Scan for the cell matching the given text and deliver its (x, y) coordinate at center. 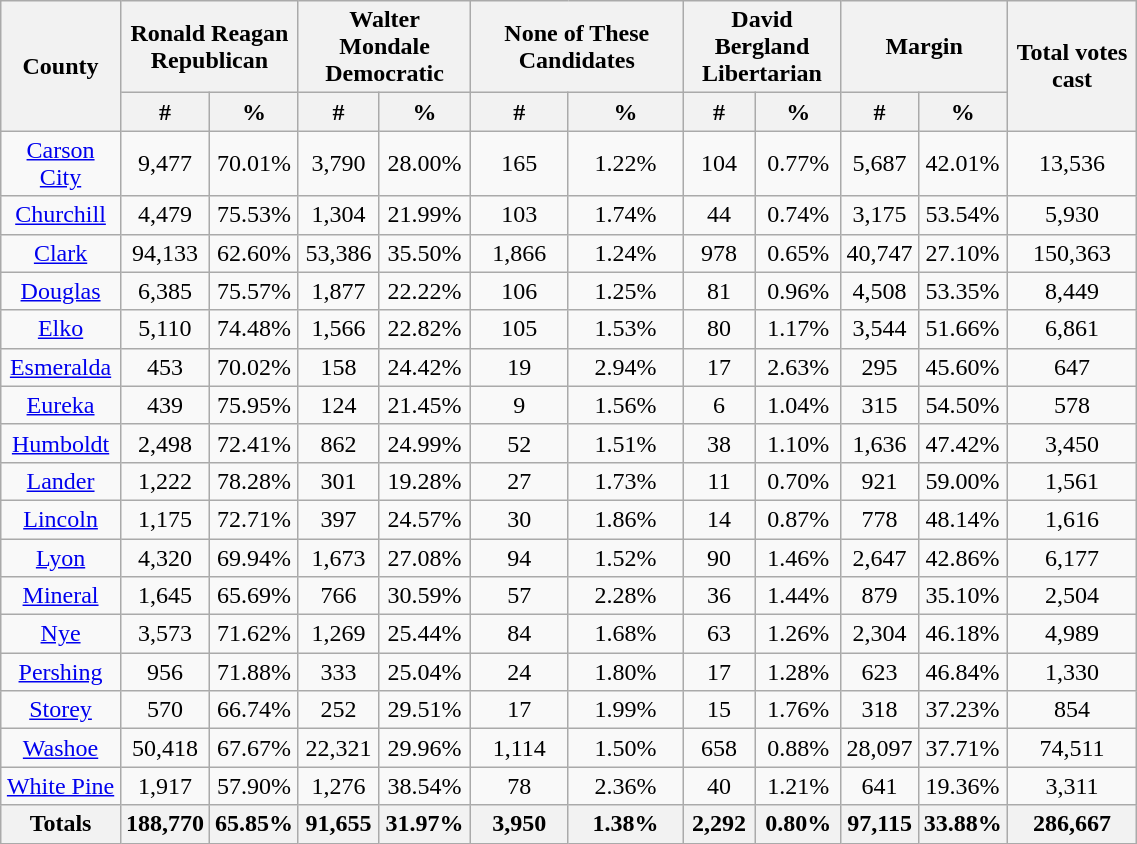
2.36% (626, 786)
19 (520, 367)
46.18% (962, 634)
854 (1072, 710)
1.86% (626, 519)
25.44% (424, 634)
Clark (61, 253)
None of These Candidates (577, 47)
315 (880, 405)
25.04% (424, 672)
1.46% (798, 557)
1.52% (626, 557)
53,386 (338, 253)
24.42% (424, 367)
570 (164, 710)
318 (880, 710)
91,655 (338, 824)
57.90% (254, 786)
38 (719, 443)
0.77% (798, 164)
27.08% (424, 557)
3,950 (520, 824)
97,115 (880, 824)
3,311 (1072, 786)
1,114 (520, 748)
1.74% (626, 215)
0.70% (798, 481)
4,508 (880, 291)
Mineral (61, 596)
5,110 (164, 329)
1.10% (798, 443)
1.22% (626, 164)
6,177 (1072, 557)
66.74% (254, 710)
74,511 (1072, 748)
14 (719, 519)
1.53% (626, 329)
22.82% (424, 329)
62.60% (254, 253)
1.73% (626, 481)
862 (338, 443)
150,363 (1072, 253)
15 (719, 710)
11 (719, 481)
0.80% (798, 824)
1,269 (338, 634)
1.38% (626, 824)
1.17% (798, 329)
Storey (61, 710)
27.10% (962, 253)
1,877 (338, 291)
333 (338, 672)
Ronald ReaganRepublican (209, 47)
Total votes cast (1072, 66)
Eureka (61, 405)
30.59% (424, 596)
Walter MondaleDemocratic (384, 47)
75.95% (254, 405)
6,385 (164, 291)
75.53% (254, 215)
578 (1072, 405)
36 (719, 596)
Pershing (61, 672)
0.74% (798, 215)
956 (164, 672)
1,330 (1072, 672)
1.80% (626, 672)
1.68% (626, 634)
57 (520, 596)
63 (719, 634)
30 (520, 519)
52 (520, 443)
1.44% (798, 596)
Lincoln (61, 519)
Nye (61, 634)
Margin (924, 47)
Esmeralda (61, 367)
White Pine (61, 786)
766 (338, 596)
295 (880, 367)
78.28% (254, 481)
165 (520, 164)
71.88% (254, 672)
Douglas (61, 291)
35.50% (424, 253)
921 (880, 481)
2.94% (626, 367)
4,479 (164, 215)
71.62% (254, 634)
103 (520, 215)
9,477 (164, 164)
21.99% (424, 215)
439 (164, 405)
22.22% (424, 291)
301 (338, 481)
42.86% (962, 557)
1,222 (164, 481)
1.26% (798, 634)
778 (880, 519)
94,133 (164, 253)
0.65% (798, 253)
1,917 (164, 786)
74.48% (254, 329)
397 (338, 519)
50,418 (164, 748)
70.01% (254, 164)
Churchill (61, 215)
188,770 (164, 824)
19.36% (962, 786)
72.71% (254, 519)
124 (338, 405)
28.00% (424, 164)
106 (520, 291)
1.24% (626, 253)
0.96% (798, 291)
Totals (61, 824)
40 (719, 786)
28,097 (880, 748)
72.41% (254, 443)
29.96% (424, 748)
1.56% (626, 405)
21.45% (424, 405)
53.54% (962, 215)
78 (520, 786)
1.28% (798, 672)
158 (338, 367)
47.42% (962, 443)
Humboldt (61, 443)
19.28% (424, 481)
33.88% (962, 824)
2,647 (880, 557)
1,866 (520, 253)
24.99% (424, 443)
5,930 (1072, 215)
252 (338, 710)
44 (719, 215)
54.50% (962, 405)
84 (520, 634)
5,687 (880, 164)
658 (719, 748)
6 (719, 405)
105 (520, 329)
35.10% (962, 596)
1.51% (626, 443)
1.21% (798, 786)
2.63% (798, 367)
453 (164, 367)
81 (719, 291)
1,175 (164, 519)
2,292 (719, 824)
David BerglandLibertarian (762, 47)
67.67% (254, 748)
3,790 (338, 164)
1.04% (798, 405)
65.69% (254, 596)
13,536 (1072, 164)
0.88% (798, 748)
0.87% (798, 519)
48.14% (962, 519)
Lander (61, 481)
286,667 (1072, 824)
6,861 (1072, 329)
37.71% (962, 748)
51.66% (962, 329)
27 (520, 481)
2,304 (880, 634)
59.00% (962, 481)
90 (719, 557)
1.99% (626, 710)
94 (520, 557)
104 (719, 164)
Carson City (61, 164)
1,304 (338, 215)
1.25% (626, 291)
2,498 (164, 443)
80 (719, 329)
65.85% (254, 824)
9 (520, 405)
978 (719, 253)
647 (1072, 367)
1,561 (1072, 481)
1,276 (338, 786)
1,636 (880, 443)
42.01% (962, 164)
879 (880, 596)
Lyon (61, 557)
1.76% (798, 710)
3,175 (880, 215)
4,989 (1072, 634)
45.60% (962, 367)
8,449 (1072, 291)
37.23% (962, 710)
County (61, 66)
2,504 (1072, 596)
40,747 (880, 253)
3,544 (880, 329)
1,566 (338, 329)
3,573 (164, 634)
Washoe (61, 748)
24 (520, 672)
1,673 (338, 557)
24.57% (424, 519)
31.97% (424, 824)
2.28% (626, 596)
75.57% (254, 291)
3,450 (1072, 443)
Elko (61, 329)
1.50% (626, 748)
1,616 (1072, 519)
4,320 (164, 557)
53.35% (962, 291)
641 (880, 786)
38.54% (424, 786)
22,321 (338, 748)
29.51% (424, 710)
623 (880, 672)
69.94% (254, 557)
70.02% (254, 367)
46.84% (962, 672)
1,645 (164, 596)
